Identify which cell holds the provided text, then report its [x, y] central coordinate. 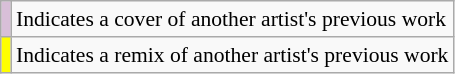
Indicates a remix of another artist's previous work [232, 55]
Indicates a cover of another artist's previous work [232, 19]
